Return the [x, y] coordinate for the center point of the cell that contains the specified text.  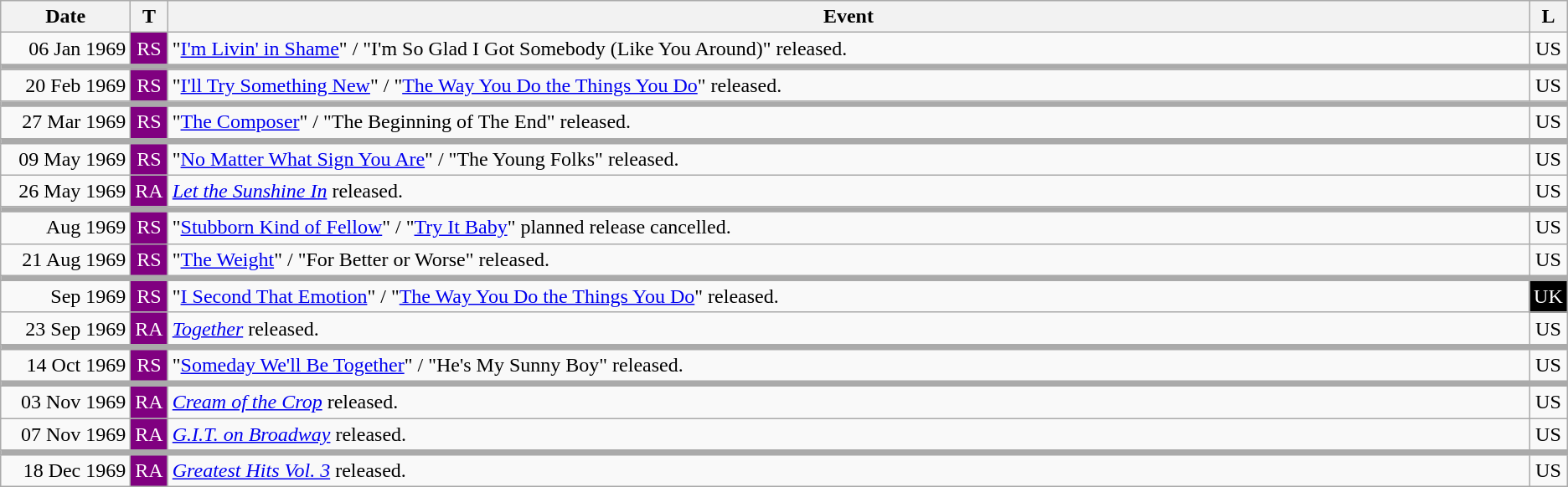
Date [65, 17]
Aug 1969 [65, 228]
Event [848, 17]
"I'll Try Something New" / "The Way You Do the Things You Do" released. [848, 85]
14 Oct 1969 [65, 365]
07 Nov 1969 [65, 434]
03 Nov 1969 [65, 402]
Cream of the Crop released. [848, 402]
27 Mar 1969 [65, 122]
"No Matter What Sign You Are" / "The Young Folks" released. [848, 159]
26 May 1969 [65, 191]
"I Second That Emotion" / "The Way You Do the Things You Do" released. [848, 296]
Greatest Hits Vol. 3 released. [848, 471]
G.I.T. on Broadway released. [848, 434]
"The Composer" / "The Beginning of The End" released. [848, 122]
Let the Sunshine In released. [848, 191]
21 Aug 1969 [65, 259]
18 Dec 1969 [65, 471]
"Stubborn Kind of Fellow" / "Try It Baby" planned release cancelled. [848, 228]
20 Feb 1969 [65, 85]
"I'm Livin' in Shame" / "I'm So Glad I Got Somebody (Like You Around)" released. [848, 49]
Together released. [848, 328]
"Someday We'll Be Together" / "He's My Sunny Boy" released. [848, 365]
09 May 1969 [65, 159]
L [1549, 17]
23 Sep 1969 [65, 328]
Sep 1969 [65, 296]
UK [1549, 296]
06 Jan 1969 [65, 49]
"The Weight" / "For Better or Worse" released. [848, 259]
T [149, 17]
